Pinpoint the cell where the given text exists, returning its [X, Y] midpoint coordinate. 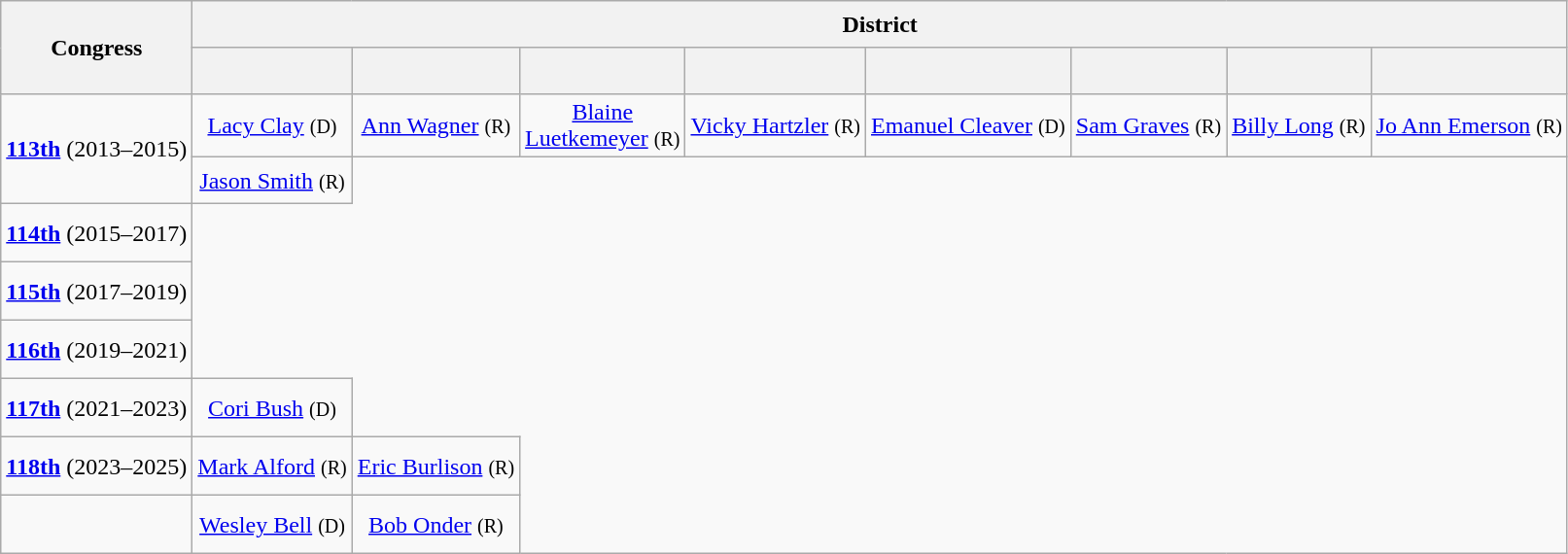
Bob Onder (R) [436, 525]
113th (2013–2015) [97, 150]
Congress [97, 48]
District [881, 24]
Jason Smith (R) [272, 181]
Ann Wagner (R) [436, 126]
116th (2019–2021) [97, 350]
Lacy Clay (D) [272, 126]
Emanuel Cleaver (D) [968, 126]
Eric Burlison (R) [436, 467]
115th (2017–2019) [97, 292]
Jo Ann Emerson (R) [1469, 126]
BlaineLuetkemeyer (R) [603, 126]
114th (2015–2017) [97, 233]
Vicky Hartzler (R) [776, 126]
117th (2021–2023) [97, 408]
Sam Graves (R) [1148, 126]
Cori Bush (D) [272, 408]
Mark Alford (R) [272, 467]
118th (2023–2025) [97, 467]
Billy Long (R) [1299, 126]
Wesley Bell (D) [272, 525]
